Identify which cell holds the provided text, then report its (X, Y) central coordinate. 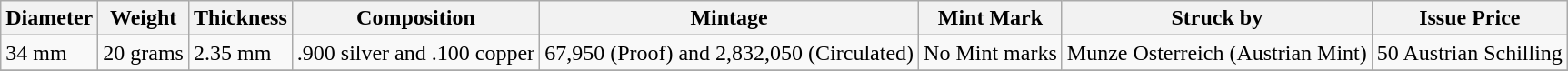
Composition (415, 18)
Munze Osterreich (Austrian Mint) (1216, 53)
Mintage (729, 18)
Struck by (1216, 18)
Mint Mark (991, 18)
20 grams (144, 53)
Thickness (240, 18)
.900 silver and .100 copper (415, 53)
Weight (144, 18)
Issue Price (1469, 18)
2.35 mm (240, 53)
34 mm (49, 53)
Diameter (49, 18)
50 Austrian Schilling (1469, 53)
No Mint marks (991, 53)
67,950 (Proof) and 2,832,050 (Circulated) (729, 53)
